Detect which cell encompasses the target text, then output its [x, y] center coordinate. 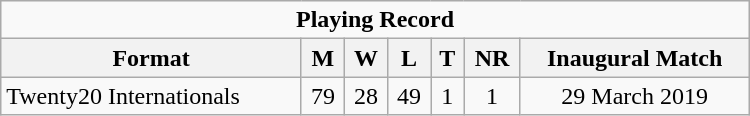
W [366, 58]
28 [366, 96]
M [322, 58]
Twenty20 Internationals [152, 96]
L [410, 58]
Playing Record [375, 20]
49 [410, 96]
Inaugural Match [634, 58]
T [448, 58]
79 [322, 96]
NR [492, 58]
Format [152, 58]
29 March 2019 [634, 96]
